Find where the given text appears and provide that cell's center as (X, Y) coordinate. 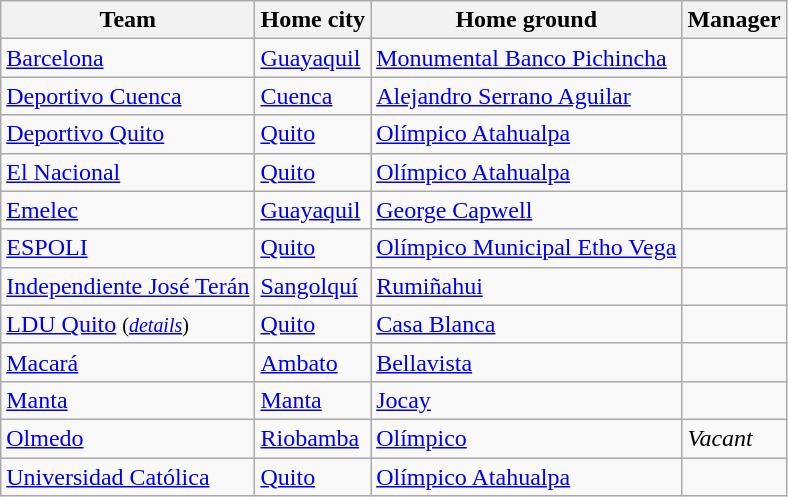
Cuenca (313, 96)
George Capwell (526, 210)
Riobamba (313, 438)
Deportivo Cuenca (128, 96)
Olímpico (526, 438)
Team (128, 20)
Casa Blanca (526, 324)
Jocay (526, 400)
Universidad Católica (128, 477)
Deportivo Quito (128, 134)
Olímpico Municipal Etho Vega (526, 248)
Vacant (734, 438)
Emelec (128, 210)
Home ground (526, 20)
Manager (734, 20)
Macará (128, 362)
ESPOLI (128, 248)
El Nacional (128, 172)
Ambato (313, 362)
LDU Quito (details) (128, 324)
Alejandro Serrano Aguilar (526, 96)
Monumental Banco Pichincha (526, 58)
Sangolquí (313, 286)
Bellavista (526, 362)
Independiente José Terán (128, 286)
Olmedo (128, 438)
Barcelona (128, 58)
Rumiñahui (526, 286)
Home city (313, 20)
